Locate the cell with the specified text and output its (x, y) center coordinate. 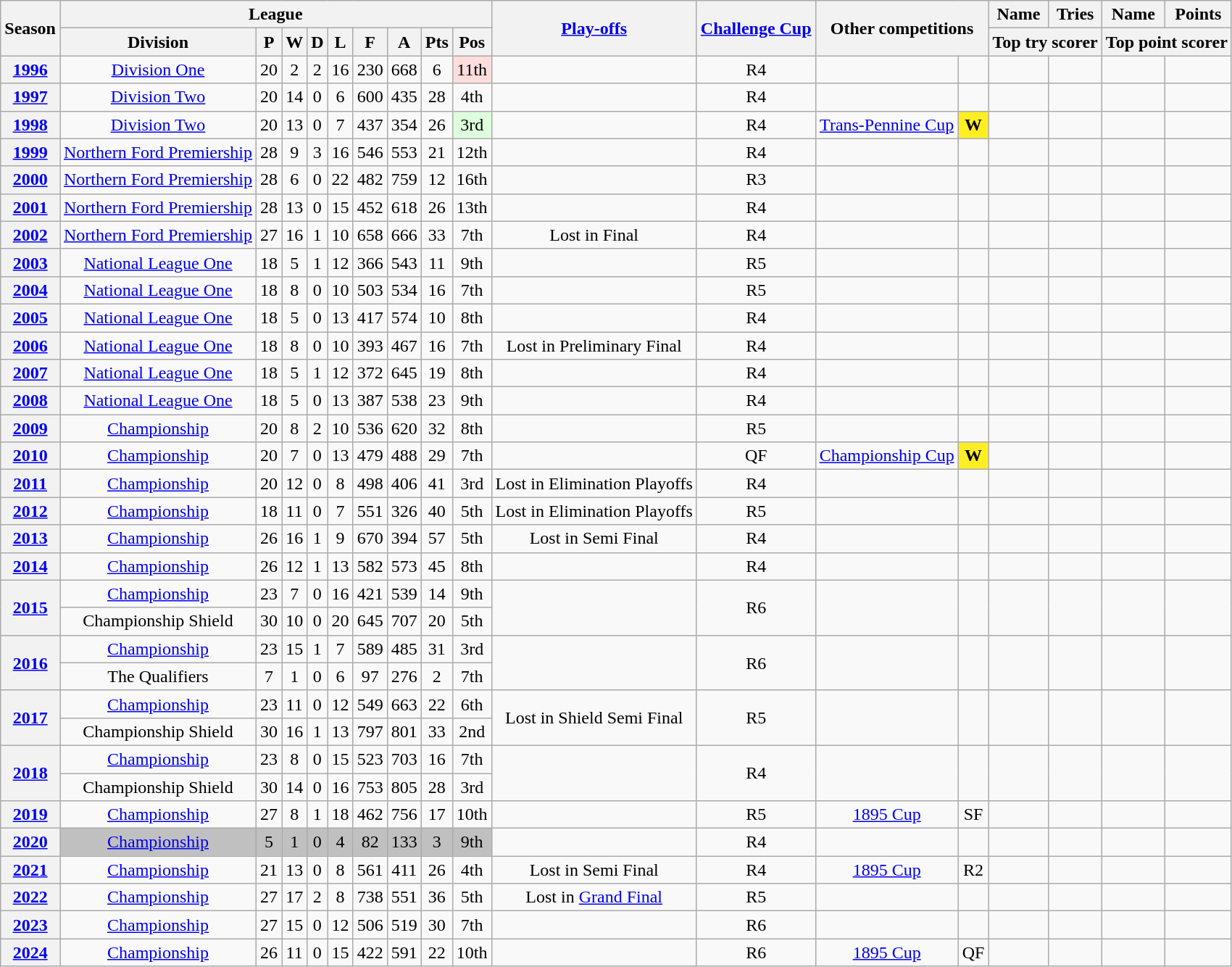
97 (370, 676)
417 (370, 318)
2001 (30, 207)
393 (370, 346)
2007 (30, 373)
422 (370, 953)
SF (973, 815)
Championship Cup (887, 456)
756 (404, 815)
2020 (30, 842)
620 (404, 428)
506 (370, 925)
707 (404, 621)
462 (370, 815)
Trans-Pennine Cup (887, 125)
230 (370, 70)
2024 (30, 953)
Lost in Shield Semi Final (594, 718)
2018 (30, 773)
797 (370, 731)
Pts (436, 42)
2015 (30, 607)
Lost in Grand Final (594, 897)
2nd (472, 731)
668 (404, 70)
2010 (30, 456)
1996 (30, 70)
D (317, 42)
539 (404, 594)
435 (404, 97)
670 (370, 539)
666 (404, 235)
Lost in Final (594, 235)
421 (370, 594)
16th (472, 180)
P (270, 42)
4 (341, 842)
57 (436, 539)
523 (370, 759)
406 (404, 483)
561 (370, 870)
2000 (30, 180)
19 (436, 373)
354 (404, 125)
753 (370, 787)
482 (370, 180)
36 (436, 897)
437 (370, 125)
553 (404, 152)
2016 (30, 663)
2022 (30, 897)
488 (404, 456)
45 (436, 566)
Play-offs (594, 28)
582 (370, 566)
452 (370, 207)
12th (472, 152)
543 (404, 262)
Lost in Preliminary Final (594, 346)
2017 (30, 718)
2011 (30, 483)
2012 (30, 511)
591 (404, 953)
2004 (30, 290)
Points (1198, 14)
467 (404, 346)
Division One (158, 70)
703 (404, 759)
32 (436, 428)
2013 (30, 539)
479 (370, 456)
1998 (30, 125)
326 (404, 511)
658 (370, 235)
589 (370, 649)
2008 (30, 401)
2003 (30, 262)
2014 (30, 566)
536 (370, 428)
13th (472, 207)
2021 (30, 870)
276 (404, 676)
372 (370, 373)
Tries (1075, 14)
546 (370, 152)
2023 (30, 925)
2009 (30, 428)
394 (404, 539)
738 (370, 897)
A (404, 42)
F (370, 42)
538 (404, 401)
503 (370, 290)
519 (404, 925)
Challenge Cup (756, 28)
618 (404, 207)
2002 (30, 235)
549 (370, 704)
Pos (472, 42)
2006 (30, 346)
40 (436, 511)
Season (30, 28)
1999 (30, 152)
485 (404, 649)
11th (472, 70)
663 (404, 704)
6th (472, 704)
366 (370, 262)
82 (370, 842)
R3 (756, 180)
759 (404, 180)
L (341, 42)
1997 (30, 97)
Top try scorer (1045, 42)
600 (370, 97)
R2 (973, 870)
534 (404, 290)
387 (370, 401)
2005 (30, 318)
41 (436, 483)
The Qualifiers (158, 676)
133 (404, 842)
805 (404, 787)
Other competitions (902, 28)
411 (404, 870)
29 (436, 456)
31 (436, 649)
League (275, 14)
801 (404, 731)
2019 (30, 815)
574 (404, 318)
498 (370, 483)
Division (158, 42)
573 (404, 566)
Top point scorer (1167, 42)
